Locate the cell with the specified text and output its [x, y] center coordinate. 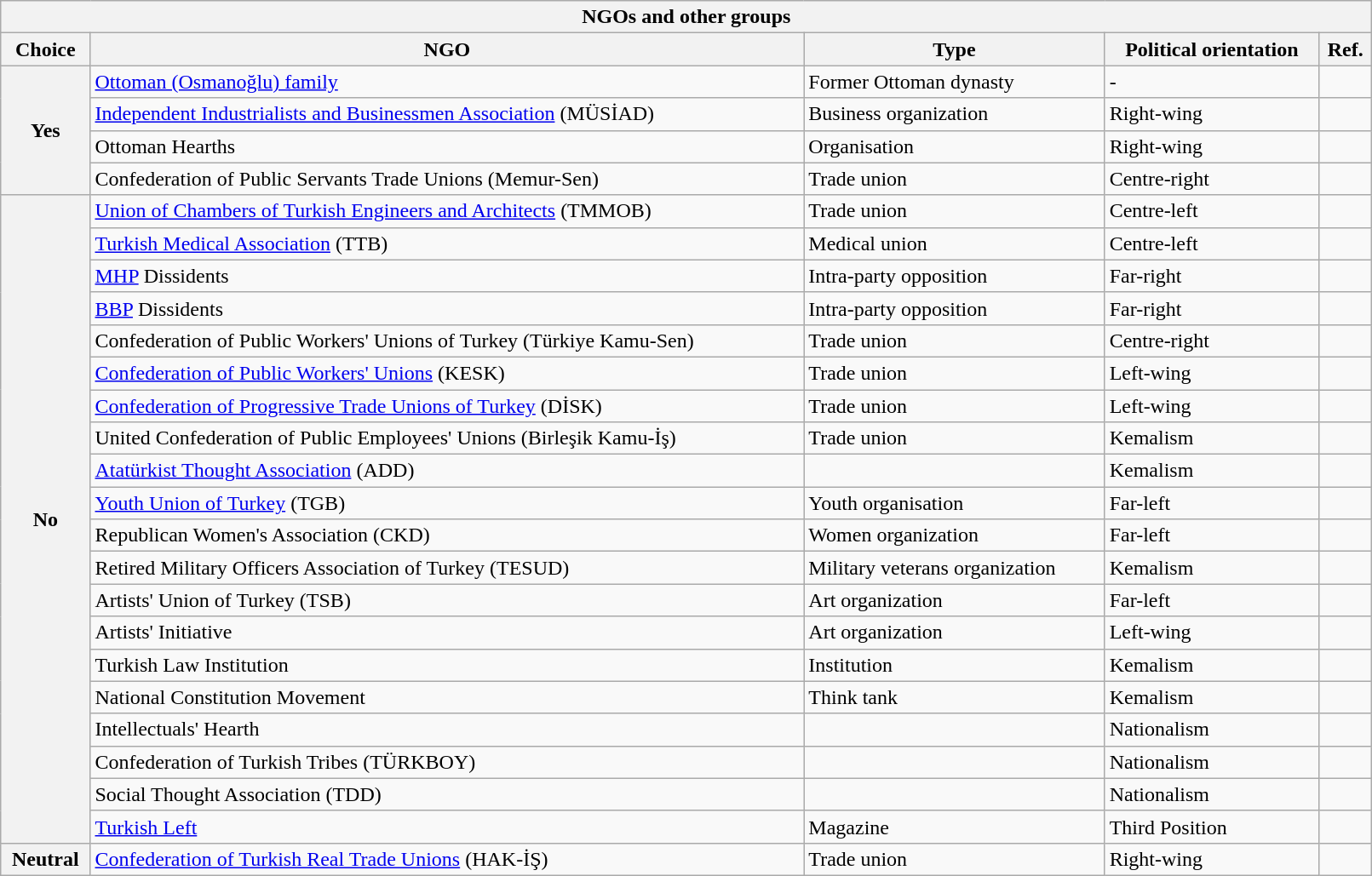
Artists' Union of Turkey (TSB) [447, 600]
Business organization [954, 114]
Confederation of Public Workers' Unions (KESK) [447, 373]
Neutral [46, 859]
NGOs and other groups [686, 17]
MHP Dissidents [447, 276]
Republican Women's Association (CKD) [447, 535]
Turkish Medical Association (TTB) [447, 243]
Ottoman (Osmanoğlu) family [447, 82]
United Confederation of Public Employees' Unions (Birleşik Kamu-İş) [447, 438]
Magazine [954, 827]
Medical union [954, 243]
Confederation of Turkish Tribes (TÜRKBOY) [447, 762]
Confederation of Public Workers' Unions of Turkey (Türkiye Kamu-Sen) [447, 341]
Institution [954, 665]
Confederation of Turkish Real Trade Unions (HAK-İŞ) [447, 859]
Third Position [1211, 827]
NGO [447, 49]
Political orientation [1211, 49]
Yes [46, 130]
Retired Military Officers Association of Turkey (TESUD) [447, 568]
BBP Dissidents [447, 308]
Women organization [954, 535]
Choice [46, 49]
Ottoman Hearths [447, 146]
Type [954, 49]
Think tank [954, 697]
Union of Chambers of Turkish Engineers and Architects (TMMOB) [447, 211]
Confederation of Progressive Trade Unions of Turkey (DİSK) [447, 406]
Social Thought Association (TDD) [447, 794]
Ref. [1346, 49]
Artists' Initiative [447, 633]
National Constitution Movement [447, 697]
Turkish Left [447, 827]
Youth Union of Turkey (TGB) [447, 503]
Confederation of Public Servants Trade Unions (Memur-Sen) [447, 179]
Independent Industrialists and Businessmen Association (MÜSİAD) [447, 114]
Former Ottoman dynasty [954, 82]
Intellectuals' Hearth [447, 730]
Atatürkist Thought Association (ADD) [447, 471]
Turkish Law Institution [447, 665]
No [46, 519]
- [1211, 82]
Military veterans organization [954, 568]
Organisation [954, 146]
Youth organisation [954, 503]
